Locate the cell with the specified text and output its [x, y] center coordinate. 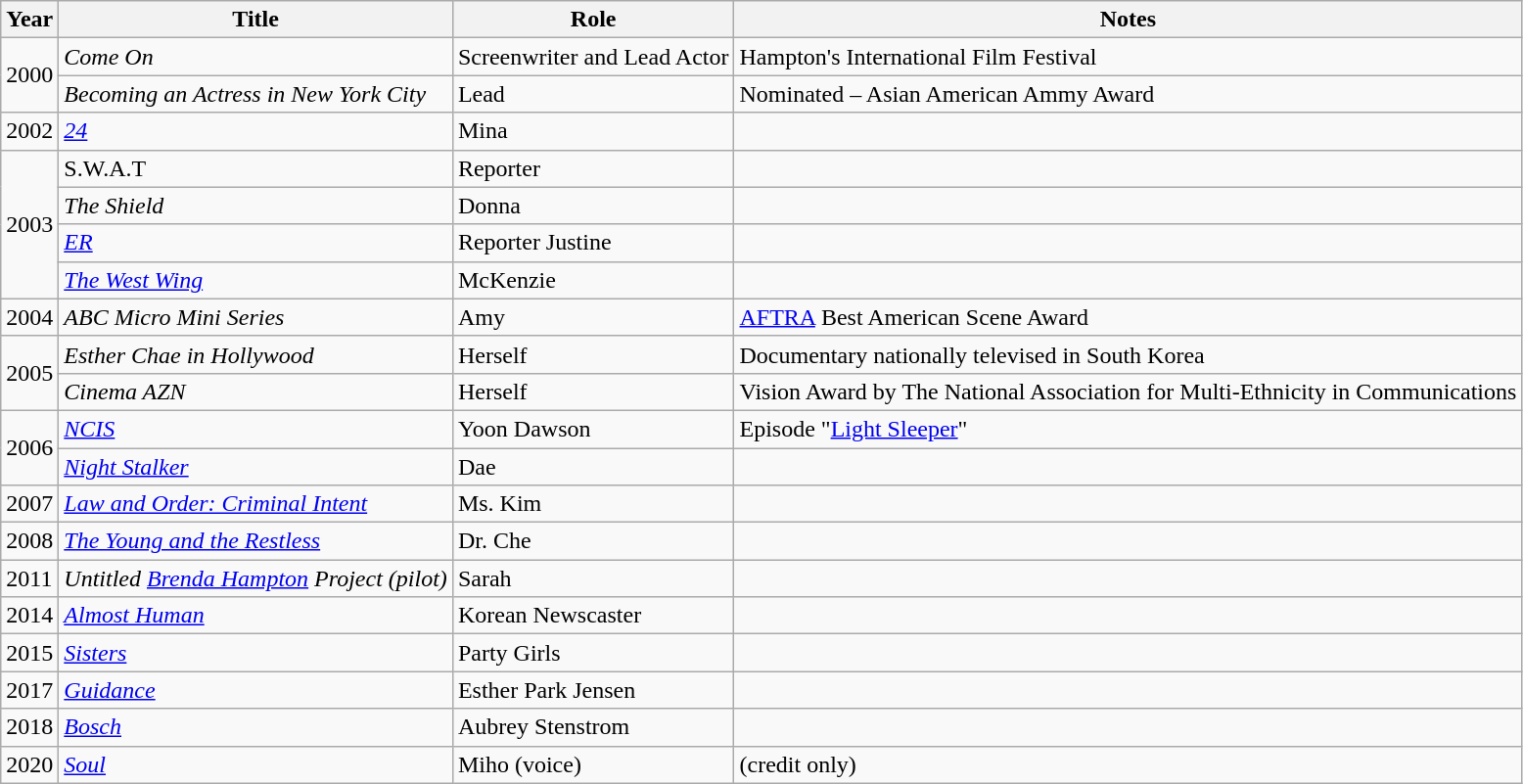
McKenzie [593, 280]
2011 [29, 578]
2008 [29, 541]
Miho (voice) [593, 764]
2006 [29, 447]
2014 [29, 616]
Mina [593, 131]
2003 [29, 224]
Bosch [256, 727]
Korean Newscaster [593, 616]
Episode "Light Sleeper" [1128, 429]
Ms. Kim [593, 504]
Amy [593, 317]
Night Stalker [256, 467]
AFTRA Best American Scene Award [1128, 317]
Esther Park Jensen [593, 690]
2017 [29, 690]
Becoming an Actress in New York City [256, 94]
Title [256, 20]
Reporter [593, 168]
Guidance [256, 690]
2004 [29, 317]
Untitled Brenda Hampton Project (pilot) [256, 578]
Vision Award by The National Association for Multi-Ethnicity in Communications [1128, 392]
Screenwriter and Lead Actor [593, 57]
Dae [593, 467]
2007 [29, 504]
2002 [29, 131]
Reporter Justine [593, 243]
Hampton's International Film Festival [1128, 57]
Almost Human [256, 616]
Documentary nationally televised in South Korea [1128, 354]
2015 [29, 653]
Nominated – Asian American Ammy Award [1128, 94]
Esther Chae in Hollywood [256, 354]
ABC Micro Mini Series [256, 317]
Aubrey Stenstrom [593, 727]
The Young and the Restless [256, 541]
S.W.A.T [256, 168]
Notes [1128, 20]
Dr. Che [593, 541]
NCIS [256, 429]
Donna [593, 206]
(credit only) [1128, 764]
Lead [593, 94]
Party Girls [593, 653]
The West Wing [256, 280]
Soul [256, 764]
2018 [29, 727]
2005 [29, 373]
Sisters [256, 653]
ER [256, 243]
Law and Order: Criminal Intent [256, 504]
Come On [256, 57]
Sarah [593, 578]
Year [29, 20]
2000 [29, 75]
Role [593, 20]
Cinema AZN [256, 392]
2020 [29, 764]
The Shield [256, 206]
Yoon Dawson [593, 429]
24 [256, 131]
